Locate the cell with the specified text and output its [X, Y] center coordinate. 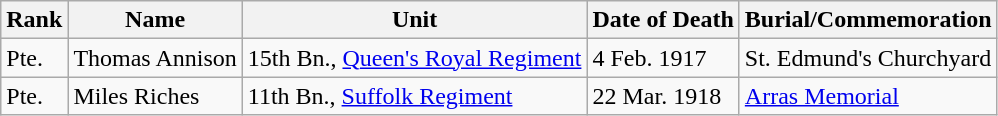
15th Bn., Queen's Royal Regiment [414, 58]
11th Bn., Suffolk Regiment [414, 96]
Date of Death [663, 20]
St. Edmund's Churchyard [868, 58]
Burial/Commemoration [868, 20]
Arras Memorial [868, 96]
Name [155, 20]
4 Feb. 1917 [663, 58]
Rank [34, 20]
Unit [414, 20]
Miles Riches [155, 96]
22 Mar. 1918 [663, 96]
Thomas Annison [155, 58]
